Return the [X, Y] coordinate for the center point of the cell that contains the specified text.  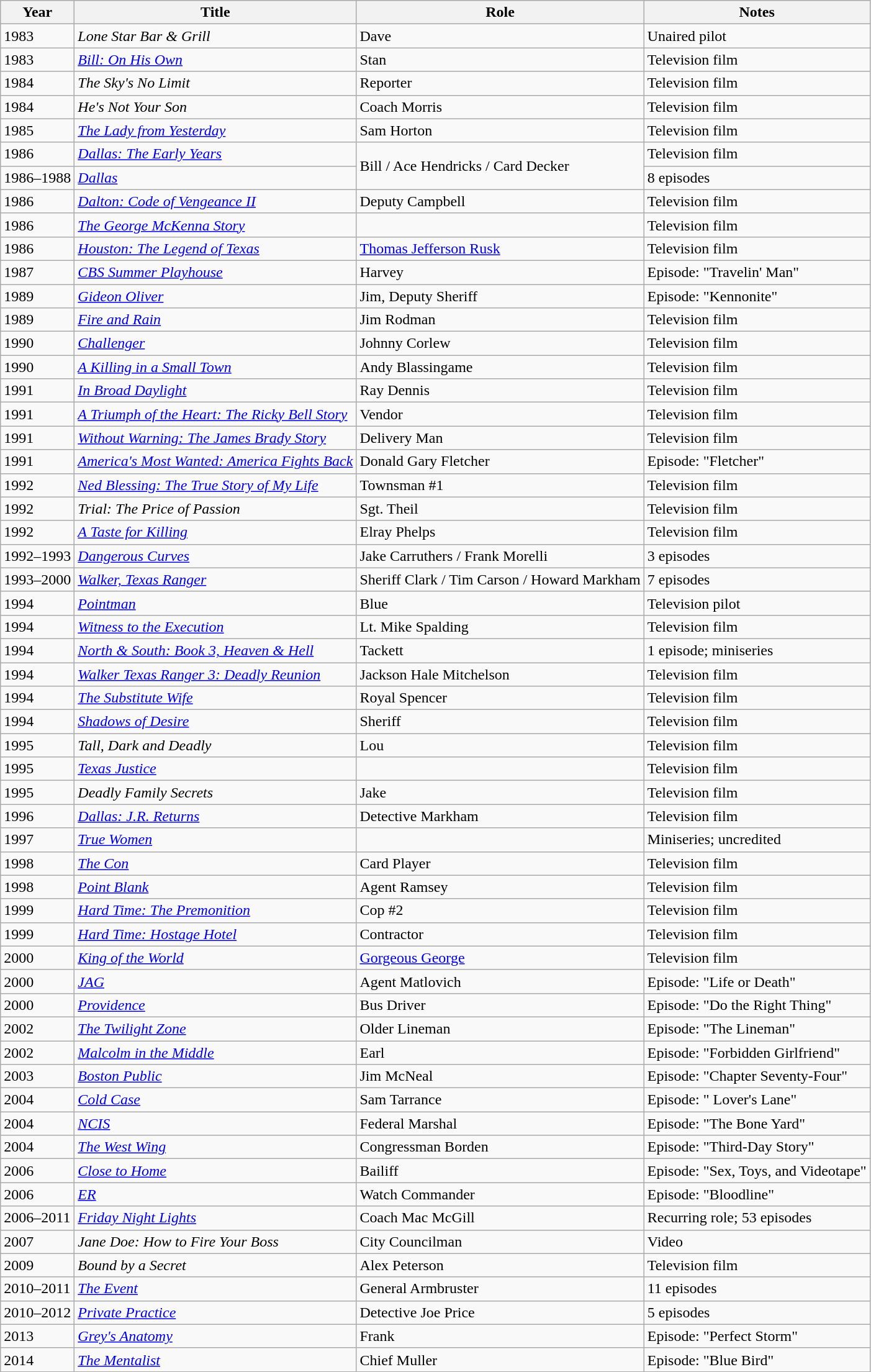
7 episodes [757, 579]
Bailiff [500, 1171]
The Con [215, 863]
Congressman Borden [500, 1147]
Sam Tarrance [500, 1100]
Agent Matlovich [500, 981]
Tall, Dark and Deadly [215, 745]
2007 [37, 1242]
Sheriff [500, 722]
Witness to the Execution [215, 627]
Private Practice [215, 1312]
Lou [500, 745]
NCIS [215, 1124]
Gorgeous George [500, 958]
ER [215, 1194]
Dallas: J.R. Returns [215, 816]
Bill / Ace Hendricks / Card Decker [500, 166]
2014 [37, 1360]
Episode: "Kennonite" [757, 296]
Episode: "Do the Right Thing" [757, 1005]
11 episodes [757, 1289]
3 episodes [757, 556]
Episode: "Chapter Seventy-Four" [757, 1076]
2009 [37, 1265]
The Mentalist [215, 1360]
The Sky's No Limit [215, 83]
Card Player [500, 863]
Dallas [215, 178]
Bill: On His Own [215, 60]
Dangerous Curves [215, 556]
Bound by a Secret [215, 1265]
Dave [500, 36]
The Twilight Zone [215, 1029]
Earl [500, 1053]
1992–1993 [37, 556]
The Event [215, 1289]
Malcolm in the Middle [215, 1053]
Pointman [215, 603]
1996 [37, 816]
Video [757, 1242]
Boston Public [215, 1076]
Episode: "Forbidden Girlfriend" [757, 1053]
Federal Marshal [500, 1124]
Jake [500, 793]
8 episodes [757, 178]
Bus Driver [500, 1005]
A Taste for Killing [215, 532]
Deputy Campbell [500, 201]
Coach Morris [500, 107]
Jim, Deputy Sheriff [500, 296]
True Women [215, 840]
Lt. Mike Spalding [500, 627]
5 episodes [757, 1312]
Cold Case [215, 1100]
Andy Blassingame [500, 367]
In Broad Daylight [215, 391]
He's Not Your Son [215, 107]
1993–2000 [37, 579]
Episode: "Blue Bird" [757, 1360]
1986–1988 [37, 178]
Gideon Oliver [215, 296]
Jane Doe: How to Fire Your Boss [215, 1242]
Episode: "Perfect Storm" [757, 1336]
Recurring role; 53 episodes [757, 1218]
Role [500, 12]
Grey's Anatomy [215, 1336]
Lone Star Bar & Grill [215, 36]
Friday Night Lights [215, 1218]
Harvey [500, 272]
Year [37, 12]
Royal Spencer [500, 698]
Jim Rodman [500, 320]
Delivery Man [500, 438]
King of the World [215, 958]
Providence [215, 1005]
2010–2011 [37, 1289]
Sgt. Theil [500, 509]
Title [215, 12]
Tackett [500, 650]
Johnny Corlew [500, 343]
Dalton: Code of Vengeance II [215, 201]
Sheriff Clark / Tim Carson / Howard Markham [500, 579]
Coach Mac McGill [500, 1218]
America's Most Wanted: America Fights Back [215, 461]
JAG [215, 981]
North & South: Book 3, Heaven & Hell [215, 650]
2010–2012 [37, 1312]
Alex Peterson [500, 1265]
Episode: "The Lineman" [757, 1029]
Detective Joe Price [500, 1312]
Television pilot [757, 603]
Deadly Family Secrets [215, 793]
Texas Justice [215, 769]
1985 [37, 130]
Chief Muller [500, 1360]
Hard Time: Hostage Hotel [215, 934]
Thomas Jefferson Rusk [500, 248]
Jim McNeal [500, 1076]
Elray Phelps [500, 532]
Ray Dennis [500, 391]
Trial: The Price of Passion [215, 509]
General Armbruster [500, 1289]
A Triumph of the Heart: The Ricky Bell Story [215, 414]
Fire and Rain [215, 320]
Reporter [500, 83]
Without Warning: The James Brady Story [215, 438]
1 episode; miniseries [757, 650]
Episode: " Lover's Lane" [757, 1100]
Episode: "Fletcher" [757, 461]
Blue [500, 603]
CBS Summer Playhouse [215, 272]
Unaired pilot [757, 36]
2006–2011 [37, 1218]
The West Wing [215, 1147]
Cop #2 [500, 911]
Detective Markham [500, 816]
Episode: "Travelin' Man" [757, 272]
Shadows of Desire [215, 722]
Jackson Hale Mitchelson [500, 674]
Frank [500, 1336]
Miniseries; uncredited [757, 840]
1987 [37, 272]
Walker Texas Ranger 3: Deadly Reunion [215, 674]
Townsman #1 [500, 485]
Donald Gary Fletcher [500, 461]
Episode: "Sex, Toys, and Videotape" [757, 1171]
2003 [37, 1076]
City Councilman [500, 1242]
A Killing in a Small Town [215, 367]
2013 [37, 1336]
Episode: "Bloodline" [757, 1194]
Challenger [215, 343]
Sam Horton [500, 130]
Watch Commander [500, 1194]
The Substitute Wife [215, 698]
Close to Home [215, 1171]
Houston: The Legend of Texas [215, 248]
The Lady from Yesterday [215, 130]
Agent Ramsey [500, 887]
1997 [37, 840]
Episode: "Third-Day Story" [757, 1147]
Ned Blessing: The True Story of My Life [215, 485]
Dallas: The Early Years [215, 154]
Stan [500, 60]
Older Lineman [500, 1029]
Hard Time: The Premonition [215, 911]
Contractor [500, 934]
Jake Carruthers / Frank Morelli [500, 556]
Point Blank [215, 887]
Notes [757, 12]
Episode: "Life or Death" [757, 981]
Vendor [500, 414]
The George McKenna Story [215, 225]
Episode: "The Bone Yard" [757, 1124]
Walker, Texas Ranger [215, 579]
